Return (X, Y) of the center of cell containing provided text 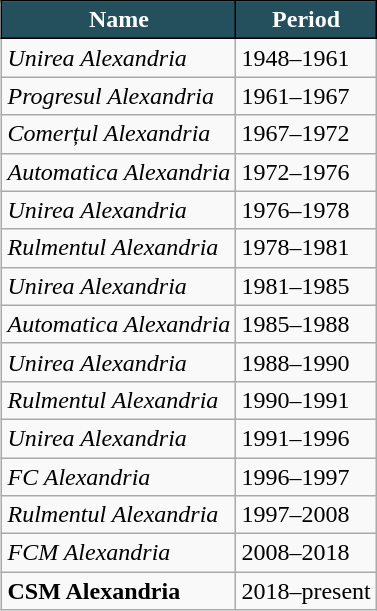
1996–1997 (306, 477)
1961–1967 (306, 96)
1988–1990 (306, 362)
1972–1976 (306, 172)
Period (306, 20)
1997–2008 (306, 515)
1948–1961 (306, 58)
Comerțul Alexandria (119, 134)
1976–1978 (306, 210)
1990–1991 (306, 400)
1967–1972 (306, 134)
1985–1988 (306, 324)
Name (119, 20)
1991–1996 (306, 438)
1978–1981 (306, 248)
CSM Alexandria (119, 591)
FC Alexandria (119, 477)
Progresul Alexandria (119, 96)
2008–2018 (306, 553)
1981–1985 (306, 286)
FCM Alexandria (119, 553)
2018–present (306, 591)
